Pinpoint the cell where the given text exists, returning its (x, y) midpoint coordinate. 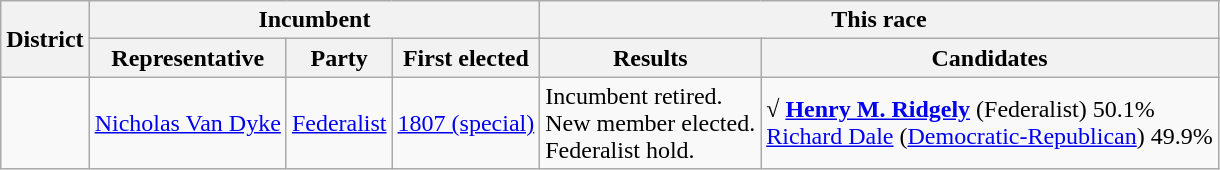
This race (880, 20)
√ Henry M. Ridgely (Federalist) 50.1%Richard Dale (Democratic-Republican) 49.9% (990, 123)
Incumbent retired.New member elected.Federalist hold. (650, 123)
Representative (188, 58)
Party (339, 58)
Nicholas Van Dyke (188, 123)
Federalist (339, 123)
1807 (special) (466, 123)
Incumbent (314, 20)
First elected (466, 58)
Candidates (990, 58)
Results (650, 58)
District (45, 39)
